From the cell containing the given text, extract its center point as [X, Y] coordinate. 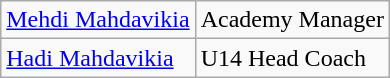
U14 Head Coach [292, 58]
Mehdi Mahdavikia [98, 20]
Hadi Mahdavikia [98, 58]
Academy Manager [292, 20]
